Return (x, y) of the center of cell containing provided text 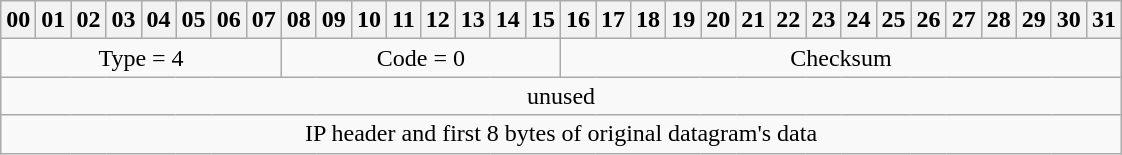
11 (403, 20)
12 (438, 20)
27 (964, 20)
IP header and first 8 bytes of original datagram's data (562, 134)
Checksum (840, 58)
15 (542, 20)
20 (718, 20)
16 (578, 20)
10 (368, 20)
21 (754, 20)
Code = 0 (420, 58)
Type = 4 (141, 58)
22 (788, 20)
06 (228, 20)
17 (614, 20)
02 (88, 20)
24 (858, 20)
19 (684, 20)
unused (562, 96)
18 (648, 20)
29 (1034, 20)
09 (334, 20)
13 (472, 20)
00 (18, 20)
07 (264, 20)
01 (54, 20)
14 (508, 20)
25 (894, 20)
03 (124, 20)
31 (1104, 20)
26 (928, 20)
23 (824, 20)
04 (158, 20)
05 (194, 20)
08 (298, 20)
30 (1068, 20)
28 (998, 20)
